Determine the (x, y) coordinate at the center of the cell enclosing the given text.  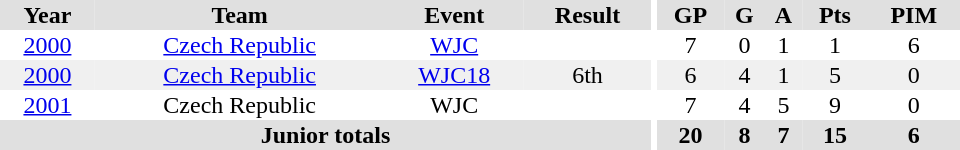
20 (691, 135)
Pts (834, 15)
15 (834, 135)
6th (588, 75)
G (744, 15)
A (784, 15)
8 (744, 135)
9 (834, 105)
PIM (914, 15)
Event (454, 15)
GP (691, 15)
Junior totals (326, 135)
Result (588, 15)
Team (240, 15)
Year (48, 15)
2001 (48, 105)
WJC18 (454, 75)
